Output the (X, Y) coordinate of the center of the cell containing the given text.  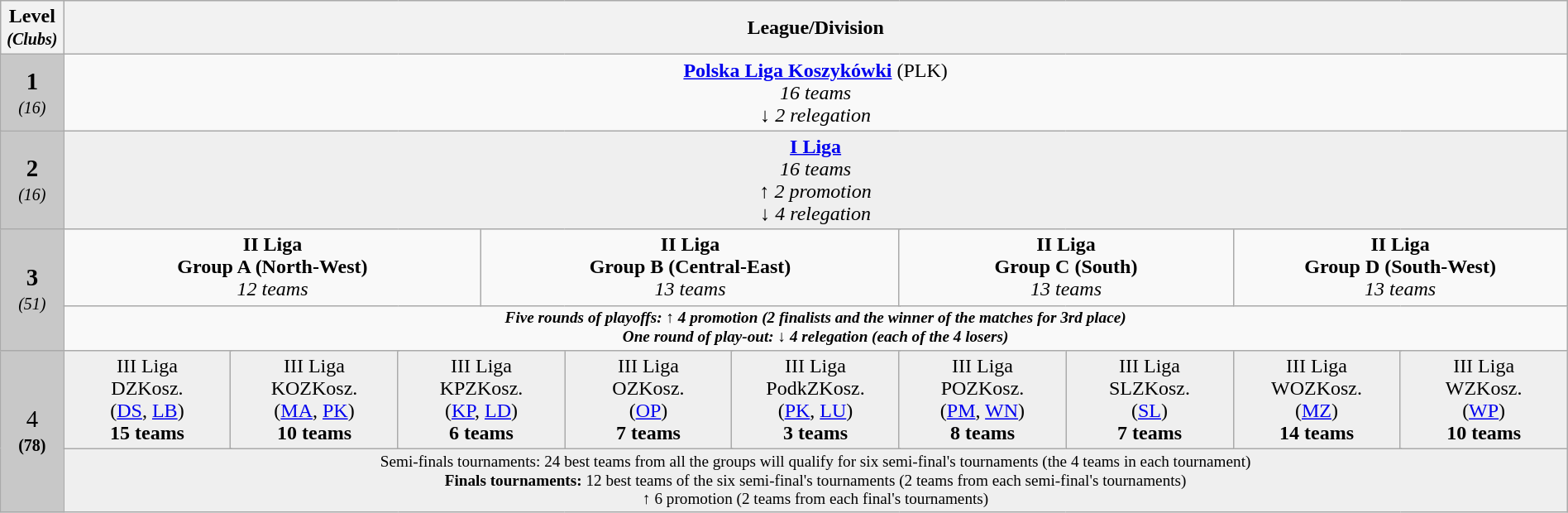
II LigaGroup B (Central-East)13 teams (690, 267)
II LigaGroup C (South)13 teams (1066, 267)
I Liga16 teams↑ 2 promotion↓ 4 relegation (815, 180)
III LigaDZKosz.(DS, LB)15 teams (147, 399)
1(16) (32, 93)
4(78) (32, 431)
3(51) (32, 290)
III LigaPOZKosz.(PM, WN)8 teams (982, 399)
Level(Clubs) (32, 28)
III LigaWZKosz.(WP)10 teams (1484, 399)
III LigaPodkZKosz.(PK, LU)3 teams (815, 399)
Polska Liga Koszykówki (PLK)16 teams↓ 2 relegation (815, 93)
III LigaKPZKosz.(KP, LD)6 teams (481, 399)
III LigaKOZKosz.(MA, PK)10 teams (314, 399)
III LigaOZKosz.(OP)7 teams (648, 399)
League/Division (815, 28)
III LigaSLZKosz.(SL)7 teams (1150, 399)
II LigaGroup D (South-West)13 teams (1400, 267)
III LigaWOZKosz.(MZ)14 teams (1317, 399)
2(16) (32, 180)
II LigaGroup A (North-West)12 teams (273, 267)
